Locate the cell with the specified text and output its (x, y) center coordinate. 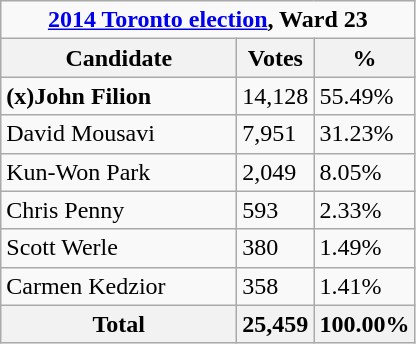
(x)John Filion (119, 96)
14,128 (276, 96)
2.33% (364, 210)
% (364, 58)
7,951 (276, 134)
55.49% (364, 96)
Total (119, 324)
593 (276, 210)
2,049 (276, 172)
25,459 (276, 324)
Candidate (119, 58)
1.49% (364, 248)
Votes (276, 58)
2014 Toronto election, Ward 23 (208, 20)
Carmen Kedzior (119, 286)
Chris Penny (119, 210)
1.41% (364, 286)
358 (276, 286)
David Mousavi (119, 134)
Kun-Won Park (119, 172)
31.23% (364, 134)
8.05% (364, 172)
Scott Werle (119, 248)
380 (276, 248)
100.00% (364, 324)
